Identify which cell holds the provided text, then report its [X, Y] central coordinate. 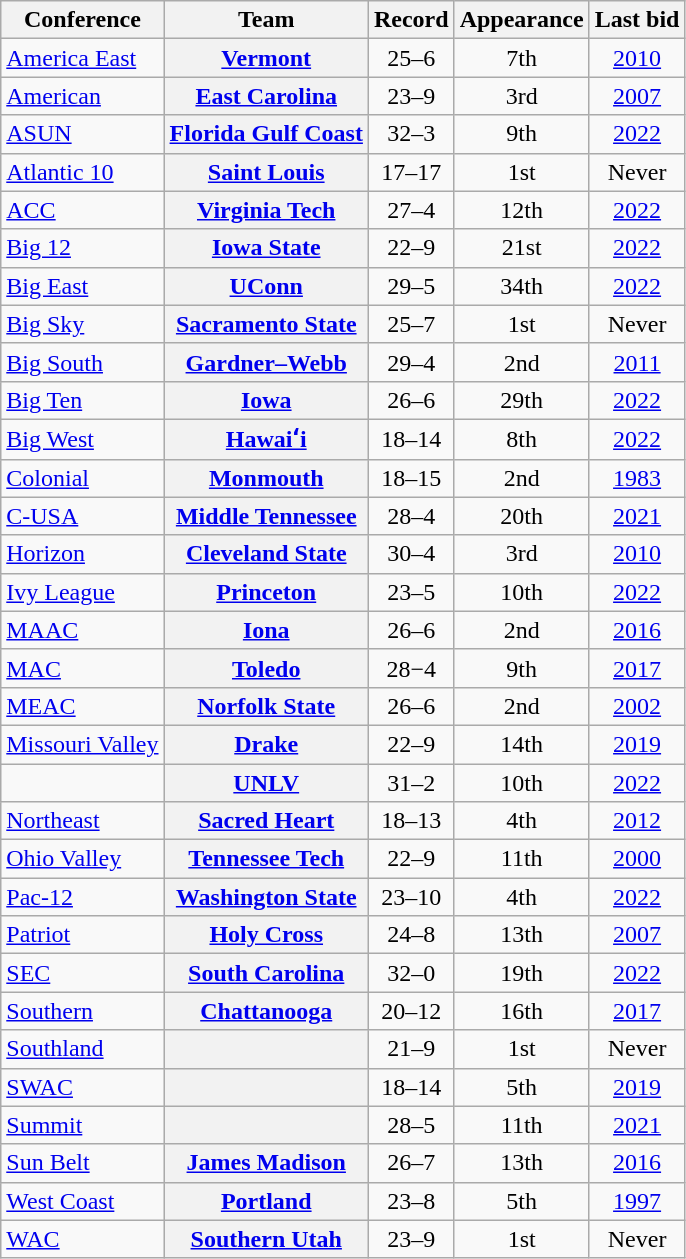
Southern [82, 1011]
MAC [82, 668]
ACC [82, 210]
WAC [82, 1239]
Atlantic 10 [82, 172]
South Carolina [266, 973]
Record [411, 20]
Southland [82, 1049]
30–4 [411, 554]
Gardner–Webb [266, 362]
12th [522, 210]
21–9 [411, 1049]
Norfolk State [266, 706]
Middle Tennessee [266, 516]
29–4 [411, 362]
Northeast [82, 821]
Summit [82, 1125]
29–5 [411, 286]
MAAC [82, 630]
Sacred Heart [266, 821]
Drake [266, 744]
21st [522, 248]
Big Ten [82, 400]
Florida Gulf Coast [266, 134]
8th [522, 439]
Toledo [266, 668]
14th [522, 744]
Iowa [266, 400]
Patriot [82, 935]
West Coast [82, 1201]
Team [266, 20]
Big 12 [82, 248]
Conference [82, 20]
Big East [82, 286]
31–2 [411, 783]
32–0 [411, 973]
28–4 [411, 516]
23–10 [411, 897]
26–7 [411, 1163]
1997 [637, 1201]
2011 [637, 362]
East Carolina [266, 96]
25–6 [411, 58]
Chattanooga [266, 1011]
Southern Utah [266, 1239]
Princeton [266, 592]
16th [522, 1011]
America East [82, 58]
Saint Louis [266, 172]
Portland [266, 1201]
29th [522, 400]
28–5 [411, 1125]
20–12 [411, 1011]
Pac-12 [82, 897]
7th [522, 58]
18–15 [411, 478]
2012 [637, 821]
25–7 [411, 324]
Big Sky [82, 324]
Appearance [522, 20]
Last bid [637, 20]
Ivy League [82, 592]
Tennessee Tech [266, 859]
SEC [82, 973]
Big West [82, 439]
2000 [637, 859]
18–13 [411, 821]
Holy Cross [266, 935]
28−4 [411, 668]
Vermont [266, 58]
Iona [266, 630]
Colonial [82, 478]
1983 [637, 478]
Sun Belt [82, 1163]
Virginia Tech [266, 210]
Iowa State [266, 248]
Washington State [266, 897]
20th [522, 516]
19th [522, 973]
Horizon [82, 554]
2002 [637, 706]
Monmouth [266, 478]
34th [522, 286]
American [82, 96]
Cleveland State [266, 554]
27–4 [411, 210]
23–5 [411, 592]
MEAC [82, 706]
32–3 [411, 134]
17–17 [411, 172]
24–8 [411, 935]
23–8 [411, 1201]
SWAC [82, 1087]
Sacramento State [266, 324]
Ohio Valley [82, 859]
Hawaiʻi [266, 439]
James Madison [266, 1163]
Missouri Valley [82, 744]
ASUN [82, 134]
UNLV [266, 783]
C-USA [82, 516]
Big South [82, 362]
UConn [266, 286]
